Detect which cell encompasses the target text, then output its [x, y] center coordinate. 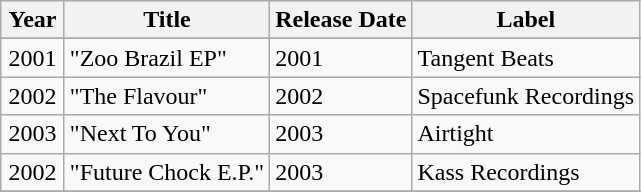
"Next To You" [166, 134]
"The Flavour" [166, 96]
Year [33, 20]
"Zoo Brazil EP" [166, 58]
Tangent Beats [526, 58]
Label [526, 20]
Airtight [526, 134]
Kass Recordings [526, 172]
"Future Chock E.P." [166, 172]
Spacefunk Recordings [526, 96]
Title [166, 20]
Release Date [341, 20]
